From the cell containing the given text, extract its center point as (X, Y) coordinate. 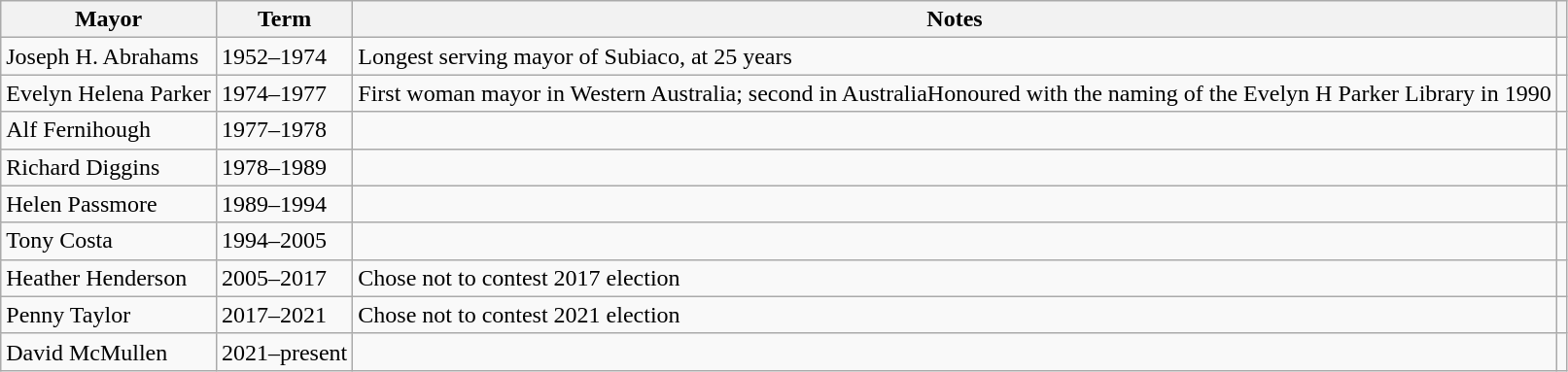
Tony Costa (109, 241)
Mayor (109, 19)
Term (284, 19)
Chose not to contest 2021 election (955, 315)
David McMullen (109, 352)
First woman mayor in Western Australia; second in AustraliaHonoured with the naming of the Evelyn H Parker Library in 1990 (955, 93)
1978–1989 (284, 167)
2005–2017 (284, 278)
Richard Diggins (109, 167)
Longest serving mayor of Subiaco, at 25 years (955, 56)
Helen Passmore (109, 204)
Notes (955, 19)
2017–2021 (284, 315)
Chose not to contest 2017 election (955, 278)
Alf Fernihough (109, 130)
1989–1994 (284, 204)
Joseph H. Abrahams (109, 56)
1994–2005 (284, 241)
1974–1977 (284, 93)
Heather Henderson (109, 278)
1952–1974 (284, 56)
Evelyn Helena Parker (109, 93)
2021–present (284, 352)
Penny Taylor (109, 315)
1977–1978 (284, 130)
